Return the [X, Y] coordinate for the center point of the cell that contains the specified text.  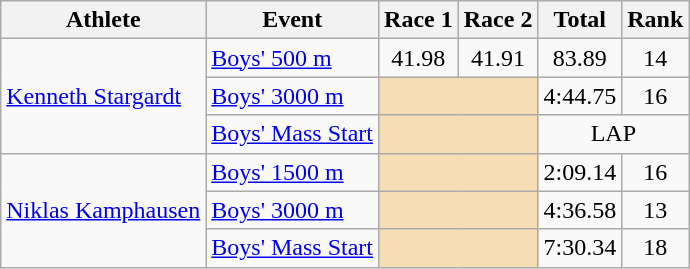
Race 2 [498, 20]
14 [656, 58]
83.89 [580, 58]
41.98 [419, 58]
2:09.14 [580, 172]
Niklas Kamphausen [104, 210]
41.91 [498, 58]
18 [656, 248]
Athlete [104, 20]
Boys' 500 m [292, 58]
4:44.75 [580, 96]
Boys' 1500 m [292, 172]
7:30.34 [580, 248]
Race 1 [419, 20]
Total [580, 20]
Kenneth Stargardt [104, 96]
13 [656, 210]
LAP [614, 134]
Event [292, 20]
Rank [656, 20]
4:36.58 [580, 210]
